Extract the [X, Y] coordinate from the center of the cell holding the provided text.  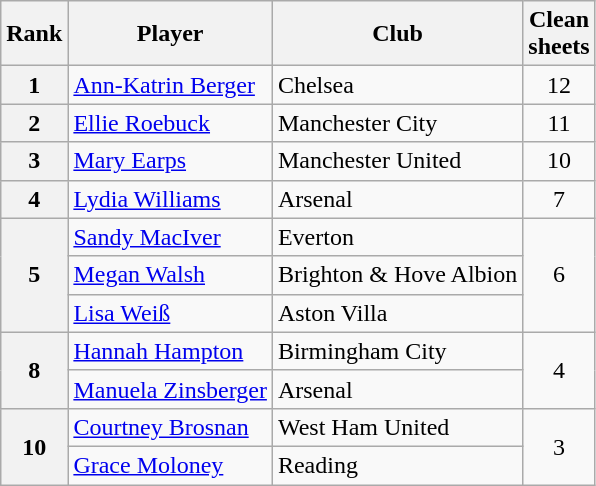
7 [559, 199]
West Ham United [397, 427]
11 [559, 123]
Manchester City [397, 123]
Aston Villa [397, 313]
2 [34, 123]
Club [397, 34]
Player [170, 34]
Mary Earps [170, 161]
12 [559, 85]
Manchester United [397, 161]
Reading [397, 465]
5 [34, 275]
Ellie Roebuck [170, 123]
Rank [34, 34]
6 [559, 275]
Ann-Katrin Berger [170, 85]
Courtney Brosnan [170, 427]
Manuela Zinsberger [170, 389]
Birmingham City [397, 351]
Hannah Hampton [170, 351]
Lydia Williams [170, 199]
Chelsea [397, 85]
Megan Walsh [170, 275]
Lisa Weiß [170, 313]
Sandy MacIver [170, 237]
Brighton & Hove Albion [397, 275]
Everton [397, 237]
Grace Moloney [170, 465]
8 [34, 370]
1 [34, 85]
Cleansheets [559, 34]
